Return [X, Y] of the center of cell containing provided text 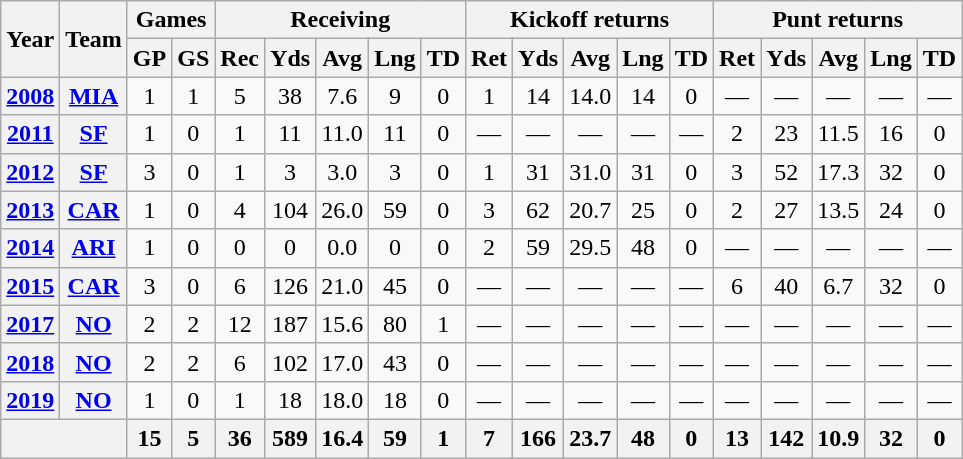
13 [738, 438]
10.9 [838, 438]
142 [786, 438]
62 [538, 210]
9 [395, 96]
18.0 [342, 400]
40 [786, 286]
Kickoff returns [590, 20]
GP [149, 58]
80 [395, 324]
45 [395, 286]
2015 [30, 286]
15 [149, 438]
2017 [30, 324]
16.4 [342, 438]
2019 [30, 400]
21.0 [342, 286]
166 [538, 438]
3.0 [342, 172]
Year [30, 39]
Punt returns [838, 20]
Receiving [340, 20]
2011 [30, 134]
0.0 [342, 248]
2008 [30, 96]
27 [786, 210]
7.6 [342, 96]
13.5 [838, 210]
126 [290, 286]
20.7 [590, 210]
Team [94, 39]
36 [240, 438]
26.0 [342, 210]
11.5 [838, 134]
15.6 [342, 324]
17.0 [342, 362]
2018 [30, 362]
31.0 [590, 172]
6.7 [838, 286]
25 [643, 210]
GS [194, 58]
4 [240, 210]
23 [786, 134]
187 [290, 324]
7 [490, 438]
23.7 [590, 438]
Games [170, 20]
43 [395, 362]
2013 [30, 210]
589 [290, 438]
12 [240, 324]
Rec [240, 58]
17.3 [838, 172]
2012 [30, 172]
MIA [94, 96]
38 [290, 96]
14.0 [590, 96]
102 [290, 362]
2014 [30, 248]
29.5 [590, 248]
11.0 [342, 134]
24 [891, 210]
ARI [94, 248]
104 [290, 210]
52 [786, 172]
16 [891, 134]
